Find where the given text appears and provide that cell's center as [x, y] coordinate. 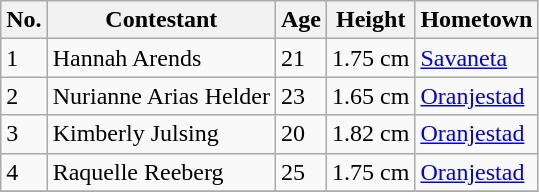
4 [24, 172]
25 [300, 172]
Kimberly Julsing [161, 134]
Age [300, 20]
Contestant [161, 20]
2 [24, 96]
Savaneta [476, 58]
Raquelle Reeberg [161, 172]
20 [300, 134]
1.82 cm [371, 134]
No. [24, 20]
Hannah Arends [161, 58]
23 [300, 96]
1 [24, 58]
Height [371, 20]
1.65 cm [371, 96]
3 [24, 134]
Hometown [476, 20]
Nurianne Arias Helder [161, 96]
21 [300, 58]
